From the cell containing the given text, extract its center point as (x, y) coordinate. 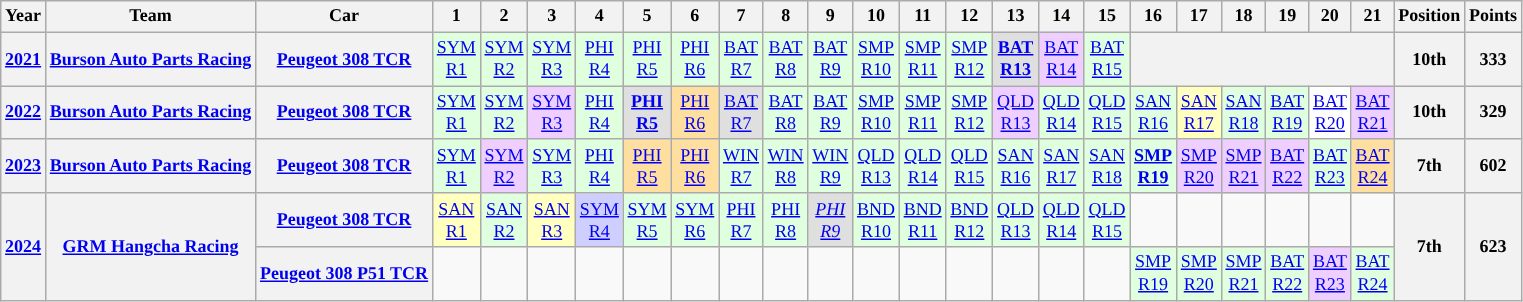
6 (695, 16)
623 (1494, 246)
2023 (24, 166)
PHIR8 (786, 220)
SANR2 (504, 220)
16 (1154, 16)
602 (1494, 166)
WINR9 (830, 166)
BATR13 (1016, 59)
SANR3 (552, 220)
7 (742, 16)
19 (1288, 16)
1 (456, 16)
17 (1198, 16)
20 (1330, 16)
SYMR5 (647, 220)
21 (1372, 16)
Year (24, 16)
15 (1107, 16)
Team (150, 16)
Car (344, 16)
BATR21 (1372, 113)
SYMR4 (600, 220)
10 (876, 16)
12 (970, 16)
BNDR10 (876, 220)
BNDR11 (922, 220)
PHIR9 (830, 220)
Points (1494, 16)
329 (1494, 113)
9 (830, 16)
Position (1430, 16)
WINR8 (786, 166)
2021 (24, 59)
Peugeot 308 P51 TCR (344, 274)
4 (600, 16)
PHIR7 (742, 220)
GRM Hangcha Racing (150, 246)
SYMR6 (695, 220)
BATR15 (1107, 59)
BATR14 (1061, 59)
SANR1 (456, 220)
BATR19 (1288, 113)
18 (1244, 16)
BATR20 (1330, 113)
3 (552, 16)
WINR7 (742, 166)
BNDR12 (970, 220)
14 (1061, 16)
2024 (24, 246)
2022 (24, 113)
333 (1494, 59)
2 (504, 16)
5 (647, 16)
8 (786, 16)
11 (922, 16)
13 (1016, 16)
